Pinpoint the cell where the given text exists, returning its (x, y) midpoint coordinate. 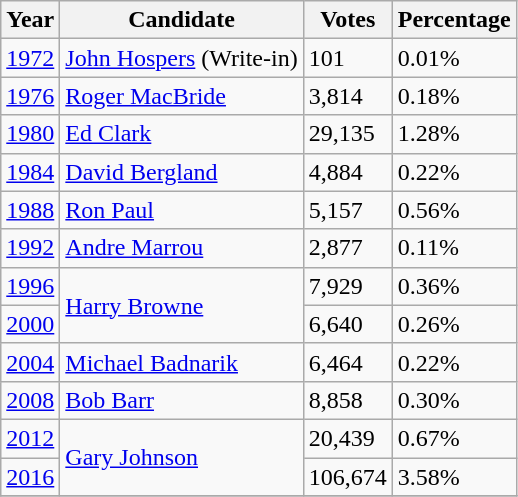
2012 (30, 438)
2008 (30, 400)
29,135 (348, 134)
6,640 (348, 324)
Candidate (182, 20)
0.18% (454, 96)
0.30% (454, 400)
20,439 (348, 438)
David Bergland (182, 172)
Harry Browne (182, 305)
Percentage (454, 20)
101 (348, 58)
3.58% (454, 477)
1972 (30, 58)
Votes (348, 20)
0.26% (454, 324)
Andre Marrou (182, 248)
John Hospers (Write-in) (182, 58)
2004 (30, 362)
7,929 (348, 286)
8,858 (348, 400)
4,884 (348, 172)
0.67% (454, 438)
1.28% (454, 134)
1976 (30, 96)
Bob Barr (182, 400)
1988 (30, 210)
Roger MacBride (182, 96)
Ron Paul (182, 210)
2,877 (348, 248)
0.11% (454, 248)
2016 (30, 477)
0.56% (454, 210)
3,814 (348, 96)
6,464 (348, 362)
1996 (30, 286)
1992 (30, 248)
0.01% (454, 58)
1984 (30, 172)
1980 (30, 134)
5,157 (348, 210)
Gary Johnson (182, 457)
Year (30, 20)
0.36% (454, 286)
Ed Clark (182, 134)
2000 (30, 324)
Michael Badnarik (182, 362)
106,674 (348, 477)
